For the text-containing cell, return its midpoint in (X, Y) coordinate format. 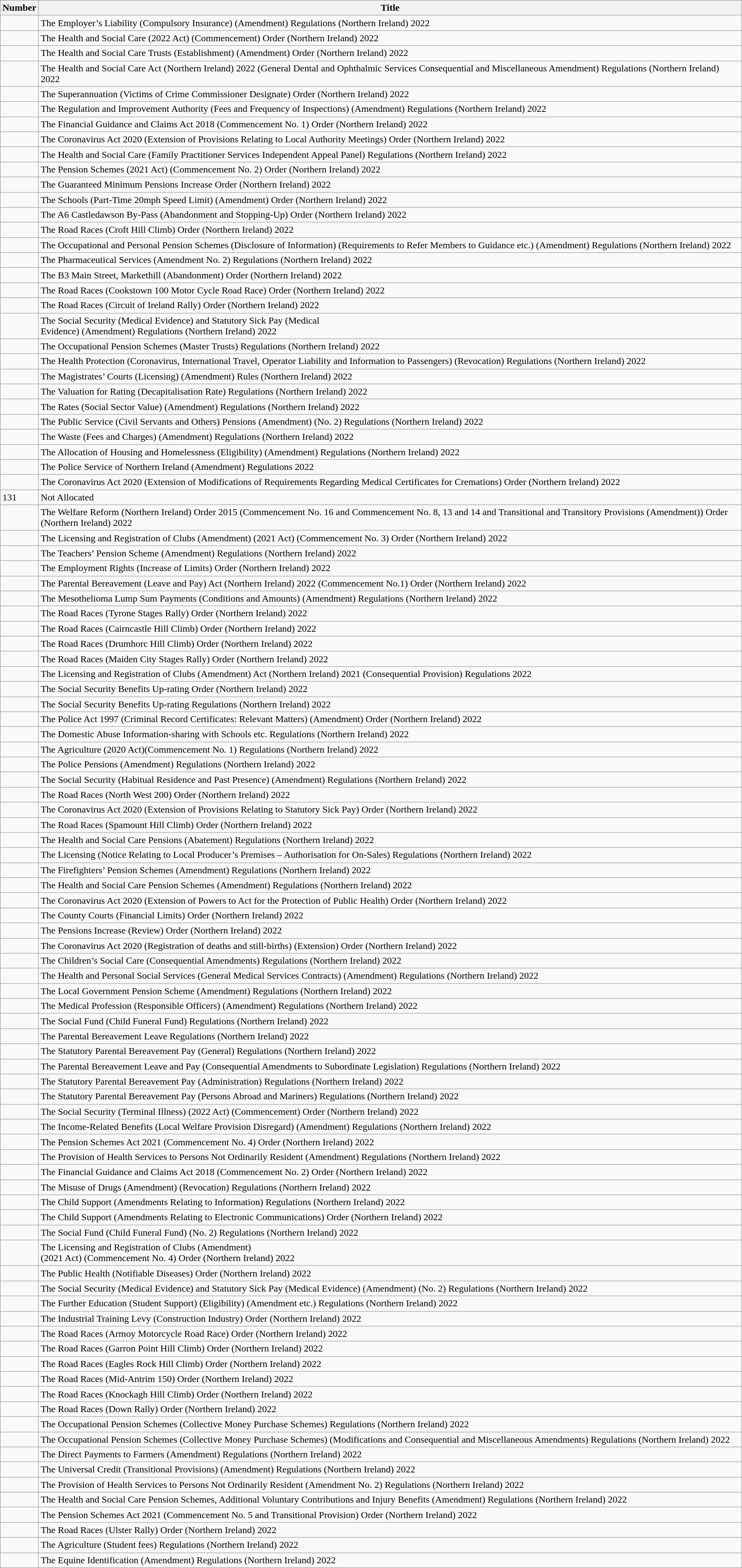
The Road Races (Knockagh Hill Climb) Order (Northern Ireland) 2022 (390, 1394)
The Coronavirus Act 2020 (Registration of deaths and still-births) (Extension) Order (Northern Ireland) 2022 (390, 946)
Not Allocated (390, 497)
The Social Fund (Child Funeral Fund) Regulations (Northern Ireland) 2022 (390, 1021)
The Pensions Increase (Review) Order (Northern Ireland) 2022 (390, 930)
The Social Security Benefits Up-rating Regulations (Northern Ireland) 2022 (390, 704)
The Further Education (Student Support) (Eligibility) (Amendment etc.) Regulations (Northern Ireland) 2022 (390, 1303)
The Statutory Parental Bereavement Pay (General) Regulations (Northern Ireland) 2022 (390, 1051)
The Licensing (Notice Relating to Local Producer’s Premises – Authorisation for On-Sales) Regulations (Northern Ireland) 2022 (390, 855)
The Direct Payments to Farmers (Amendment) Regulations (Northern Ireland) 2022 (390, 1455)
131 (19, 497)
The Licensing and Registration of Clubs (Amendment) (2021 Act) (Commencement No. 3) Order (Northern Ireland) 2022 (390, 538)
The Occupational Pension Schemes (Master Trusts) Regulations (Northern Ireland) 2022 (390, 346)
The Health and Social Care Pension Schemes (Amendment) Regulations (Northern Ireland) 2022 (390, 885)
The Firefighters’ Pension Schemes (Amendment) Regulations (Northern Ireland) 2022 (390, 870)
The Misuse of Drugs (Amendment) (Revocation) Regulations (Northern Ireland) 2022 (390, 1187)
The Licensing and Registration of Clubs (Amendment)(2021 Act) (Commencement No. 4) Order (Northern Ireland) 2022 (390, 1253)
The Health and Social Care Trusts (Establishment) (Amendment) Order (Northern Ireland) 2022 (390, 53)
The Public Service (Civil Servants and Others) Pensions (Amendment) (No. 2) Regulations (Northern Ireland) 2022 (390, 422)
The Road Races (Garron Point Hill Climb) Order (Northern Ireland) 2022 (390, 1349)
The Social Security Benefits Up-rating Order (Northern Ireland) 2022 (390, 689)
The Public Health (Notifiable Diseases) Order (Northern Ireland) 2022 (390, 1273)
The Employer’s Liability (Compulsory Insurance) (Amendment) Regulations (Northern Ireland) 2022 (390, 23)
The Rates (Social Sector Value) (Amendment) Regulations (Northern Ireland) 2022 (390, 406)
The Provision of Health Services to Persons Not Ordinarily Resident (Amendment No. 2) Regulations (Northern Ireland) 2022 (390, 1485)
The Health and Social Care Pension Schemes, Additional Voluntary Contributions and Injury Benefits (Amendment) Regulations (Northern Ireland) 2022 (390, 1500)
The Coronavirus Act 2020 (Extension of Provisions Relating to Statutory Sick Pay) Order (Northern Ireland) 2022 (390, 810)
The Road Races (Ulster Rally) Order (Northern Ireland) 2022 (390, 1530)
The Universal Credit (Transitional Provisions) (Amendment) Regulations (Northern Ireland) 2022 (390, 1470)
The Valuation for Rating (Decapitalisation Rate) Regulations (Northern Ireland) 2022 (390, 391)
The Occupational Pension Schemes (Collective Money Purchase Schemes) Regulations (Northern Ireland) 2022 (390, 1424)
The Pension Schemes Act 2021 (Commencement No. 4) Order (Northern Ireland) 2022 (390, 1142)
The Road Races (Cairncastle Hill Climb) Order (Northern Ireland) 2022 (390, 629)
The Allocation of Housing and Homelessness (Eligibility) (Amendment) Regulations (Northern Ireland) 2022 (390, 452)
The Licensing and Registration of Clubs (Amendment) Act (Northern Ireland) 2021 (Consequential Provision) Regulations 2022 (390, 674)
The Road Races (Croft Hill Climb) Order (Northern Ireland) 2022 (390, 230)
The Parental Bereavement Leave and Pay (Consequential Amendments to Subordinate Legislation) Regulations (Northern Ireland) 2022 (390, 1066)
The Road Races (Tyrone Stages Rally) Order (Northern Ireland) 2022 (390, 613)
The Child Support (Amendments Relating to Electronic Communications) Order (Northern Ireland) 2022 (390, 1217)
The Equine Identification (Amendment) Regulations (Northern Ireland) 2022 (390, 1560)
The Health and Social Care (Family Practitioner Services Independent Appeal Panel) Regulations (Northern Ireland) 2022 (390, 154)
The Pharmaceutical Services (Amendment No. 2) Regulations (Northern Ireland) 2022 (390, 260)
The Income-Related Benefits (Local Welfare Provision Disregard) (Amendment) Regulations (Northern Ireland) 2022 (390, 1127)
The Health and Social Care (2022 Act) (Commencement) Order (Northern Ireland) 2022 (390, 38)
Title (390, 8)
The Financial Guidance and Claims Act 2018 (Commencement No. 1) Order (Northern Ireland) 2022 (390, 124)
The Police Pensions (Amendment) Regulations (Northern Ireland) 2022 (390, 765)
The A6 Castledawson By-Pass (Abandonment and Stopping-Up) Order (Northern Ireland) 2022 (390, 215)
The Pension Schemes (2021 Act) (Commencement No. 2) Order (Northern Ireland) 2022 (390, 169)
The Employment Rights (Increase of Limits) Order (Northern Ireland) 2022 (390, 568)
The Parental Bereavement Leave Regulations (Northern Ireland) 2022 (390, 1036)
The Social Security (Medical Evidence) and Statutory Sick Pay (Medical Evidence) (Amendment) (No. 2) Regulations (Northern Ireland) 2022 (390, 1288)
Number (19, 8)
The Agriculture (2020 Act)(Commencement No. 1) Regulations (Northern Ireland) 2022 (390, 749)
The Road Races (Circuit of Ireland Rally) Order (Northern Ireland) 2022 (390, 305)
The Road Races (Maiden City Stages Rally) Order (Northern Ireland) 2022 (390, 659)
The Domestic Abuse Information-sharing with Schools etc. Regulations (Northern Ireland) 2022 (390, 734)
The Magistrates’ Courts (Licensing) (Amendment) Rules (Northern Ireland) 2022 (390, 376)
The Social Fund (Child Funeral Fund) (No. 2) Regulations (Northern Ireland) 2022 (390, 1233)
The Coronavirus Act 2020 (Extension of Provisions Relating to Local Authority Meetings) Order (Northern Ireland) 2022 (390, 139)
The Financial Guidance and Claims Act 2018 (Commencement No. 2) Order (Northern Ireland) 2022 (390, 1172)
The Provision of Health Services to Persons Not Ordinarily Resident (Amendment) Regulations (Northern Ireland) 2022 (390, 1157)
The Children’s Social Care (Consequential Amendments) Regulations (Northern Ireland) 2022 (390, 961)
The Pension Schemes Act 2021 (Commencement No. 5 and Transitional Provision) Order (Northern Ireland) 2022 (390, 1515)
The Coronavirus Act 2020 (Extension of Powers to Act for the Protection of Public Health) Order (Northern Ireland) 2022 (390, 900)
The Road Races (Drumhorc Hill Climb) Order (Northern Ireland) 2022 (390, 644)
The Health and Personal Social Services (General Medical Services Contracts) (Amendment) Regulations (Northern Ireland) 2022 (390, 976)
The Police Act 1997 (Criminal Record Certificates: Relevant Matters) (Amendment) Order (Northern Ireland) 2022 (390, 719)
The Medical Profession (Responsible Officers) (Amendment) Regulations (Northern Ireland) 2022 (390, 1006)
The Social Security (Medical Evidence) and Statutory Sick Pay (MedicalEvidence) (Amendment) Regulations (Northern Ireland) 2022 (390, 326)
The Health and Social Care Pensions (Abatement) Regulations (Northern Ireland) 2022 (390, 840)
The Road Races (Mid-Antrim 150) Order (Northern Ireland) 2022 (390, 1379)
The B3 Main Street, Markethill (Abandonment) Order (Northern Ireland) 2022 (390, 275)
The County Courts (Financial Limits) Order (Northern Ireland) 2022 (390, 915)
The Road Races (Down Rally) Order (Northern Ireland) 2022 (390, 1409)
The Guaranteed Minimum Pensions Increase Order (Northern Ireland) 2022 (390, 184)
The Teachers’ Pension Scheme (Amendment) Regulations (Northern Ireland) 2022 (390, 553)
The Road Races (North West 200) Order (Northern Ireland) 2022 (390, 795)
The Schools (Part-Time 20mph Speed Limit) (Amendment) Order (Northern Ireland) 2022 (390, 199)
The Industrial Training Levy (Construction Industry) Order (Northern Ireland) 2022 (390, 1319)
The Police Service of Northern Ireland (Amendment) Regulations 2022 (390, 467)
The Social Security (Habitual Residence and Past Presence) (Amendment) Regulations (Northern Ireland) 2022 (390, 780)
The Waste (Fees and Charges) (Amendment) Regulations (Northern Ireland) 2022 (390, 437)
The Road Races (Armoy Motorcycle Road Race) Order (Northern Ireland) 2022 (390, 1334)
The Statutory Parental Bereavement Pay (Persons Abroad and Mariners) Regulations (Northern Ireland) 2022 (390, 1096)
The Mesothelioma Lump Sum Payments (Conditions and Amounts) (Amendment) Regulations (Northern Ireland) 2022 (390, 598)
The Child Support (Amendments Relating to Information) Regulations (Northern Ireland) 2022 (390, 1202)
The Agriculture (Student fees) Regulations (Northern Ireland) 2022 (390, 1545)
The Regulation and Improvement Authority (Fees and Frequency of Inspections) (Amendment) Regulations (Northern Ireland) 2022 (390, 109)
The Coronavirus Act 2020 (Extension of Modifications of Requirements Regarding Medical Certificates for Cremations) Order (Northern Ireland) 2022 (390, 482)
The Road Races (Cookstown 100 Motor Cycle Road Race) Order (Northern Ireland) 2022 (390, 290)
The Road Races (Eagles Rock Hill Climb) Order (Northern Ireland) 2022 (390, 1364)
The Road Races (Spamount Hill Climb) Order (Northern Ireland) 2022 (390, 825)
The Social Security (Terminal Illness) (2022 Act) (Commencement) Order (Northern Ireland) 2022 (390, 1112)
The Parental Bereavement (Leave and Pay) Act (Northern Ireland) 2022 (Commencement No.1) Order (Northern Ireland) 2022 (390, 583)
The Local Government Pension Scheme (Amendment) Regulations (Northern Ireland) 2022 (390, 991)
The Statutory Parental Bereavement Pay (Administration) Regulations (Northern Ireland) 2022 (390, 1081)
The Superannuation (Victims of Crime Commissioner Designate) Order (Northern Ireland) 2022 (390, 94)
